Provide the (X, Y) coordinate of the cell's center where the given text is located.  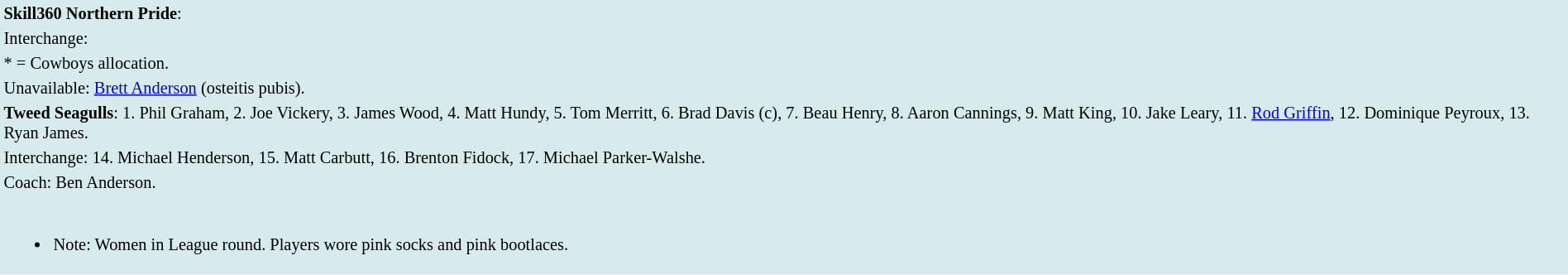
Unavailable: Brett Anderson (osteitis pubis). (784, 88)
Interchange: 14. Michael Henderson, 15. Matt Carbutt, 16. Brenton Fidock, 17. Michael Parker-Walshe. (784, 157)
Note: Women in League round. Players wore pink socks and pink bootlaces. (784, 234)
Skill360 Northern Pride: (784, 13)
Interchange: (784, 38)
* = Cowboys allocation. (784, 63)
Coach: Ben Anderson. (784, 182)
